Identify which cell holds the provided text, then report its (x, y) central coordinate. 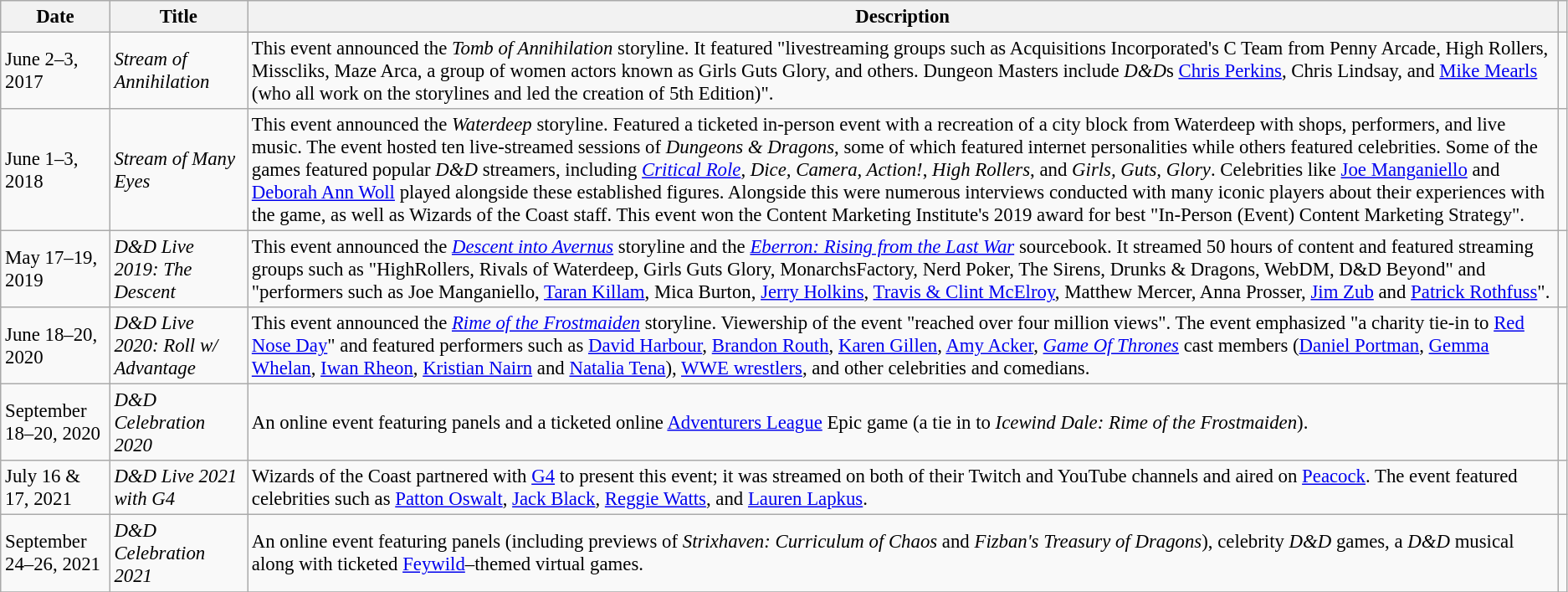
June 1–3, 2018 (55, 170)
An online event featuring panels and a ticketed online Adventurers League Epic game (a tie in to Icewind Dale: Rime of the Frostmaiden). (903, 423)
Stream of Annihilation (178, 71)
Date (55, 17)
May 17–19, 2019 (55, 270)
D&D Celebration 2021 (178, 553)
July 16 & 17, 2021 (55, 487)
September 24–26, 2021 (55, 553)
D&D Live 2019: The Descent (178, 270)
Stream of Many Eyes (178, 170)
D&D Live 2020: Roll w/ Advantage (178, 346)
June 2–3, 2017 (55, 71)
Description (903, 17)
September 18–20, 2020 (55, 423)
Title (178, 17)
June 18–20, 2020 (55, 346)
D&D Live 2021 with G4 (178, 487)
D&D Celebration 2020 (178, 423)
